Return the (X, Y) coordinate for the center point of the cell that contains the specified text.  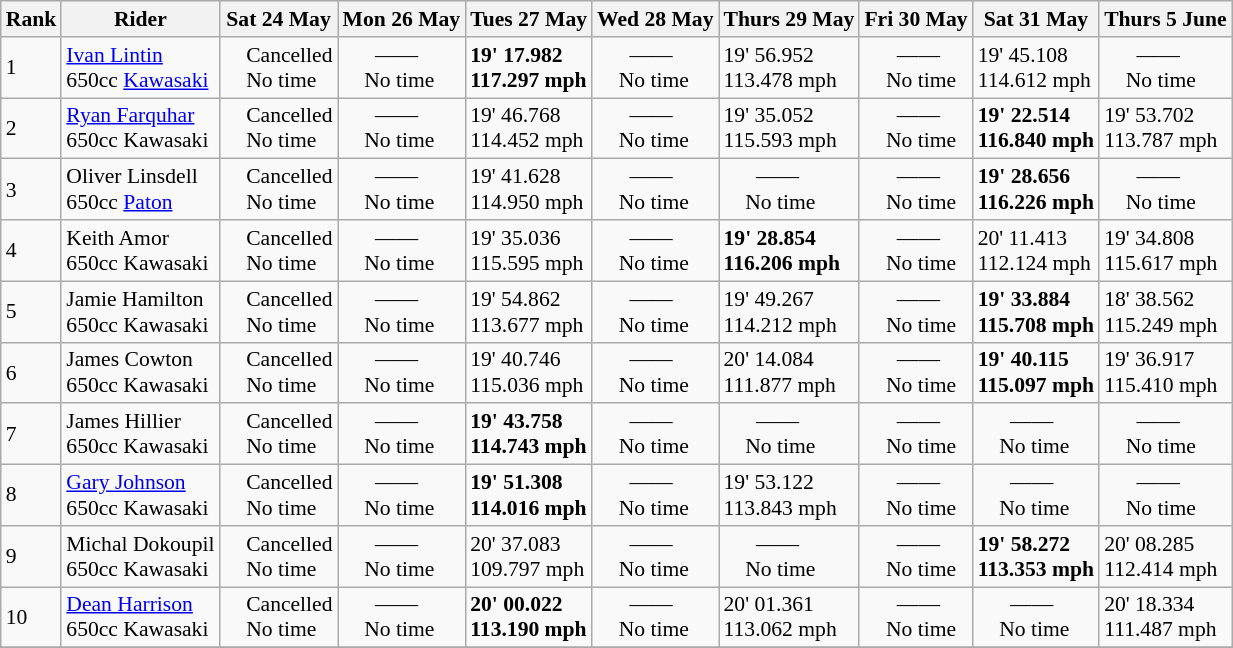
20' 14.084 111.877 mph (788, 372)
Sat 31 May (1036, 19)
4 (32, 250)
Keith Amor 650cc Kawasaki (140, 250)
20' 01.361 113.062 mph (788, 618)
7 (32, 434)
19' 58.272 113.353 mph (1036, 556)
1 (32, 68)
9 (32, 556)
Thurs 5 June (1165, 19)
19' 53.702 113.787 mph (1165, 128)
18' 38.562 115.249 mph (1165, 312)
20' 08.285 112.414 mph (1165, 556)
19' 28.656 116.226 mph (1036, 190)
19' 22.514 116.840 mph (1036, 128)
19' 45.108 114.612 mph (1036, 68)
19' 33.884 115.708 mph (1036, 312)
8 (32, 496)
19' 35.052 115.593 mph (788, 128)
20' 18.334 111.487 mph (1165, 618)
19' 56.952 113.478 mph (788, 68)
19' 34.808 115.617 mph (1165, 250)
19' 53.122 113.843 mph (788, 496)
19' 51.308 114.016 mph (528, 496)
Dean Harrison 650cc Kawasaki (140, 618)
Ivan Lintin 650cc Kawasaki (140, 68)
19' 28.854 116.206 mph (788, 250)
Gary Johnson 650cc Kawasaki (140, 496)
Wed 28 May (655, 19)
Tues 27 May (528, 19)
19' 43.758 114.743 mph (528, 434)
2 (32, 128)
Fri 30 May (916, 19)
Mon 26 May (402, 19)
Oliver Linsdell 650cc Paton (140, 190)
Rider (140, 19)
19' 54.862 113.677 mph (528, 312)
Michal Dokoupil 650cc Kawasaki (140, 556)
Thurs 29 May (788, 19)
10 (32, 618)
19' 17.982 117.297 mph (528, 68)
6 (32, 372)
19' 40.746 115.036 mph (528, 372)
James Cowton 650cc Kawasaki (140, 372)
19' 41.628 114.950 mph (528, 190)
20' 00.022 113.190 mph (528, 618)
20' 11.413 112.124 mph (1036, 250)
19' 46.768 114.452 mph (528, 128)
5 (32, 312)
Ryan Farquhar 650cc Kawasaki (140, 128)
19' 35.036 115.595 mph (528, 250)
19' 40.115 115.097 mph (1036, 372)
19' 49.267 114.212 mph (788, 312)
Jamie Hamilton 650cc Kawasaki (140, 312)
3 (32, 190)
19' 36.917 115.410 mph (1165, 372)
James Hillier 650cc Kawasaki (140, 434)
Rank (32, 19)
Sat 24 May (279, 19)
20' 37.083 109.797 mph (528, 556)
